Extract the [X, Y] coordinate from the center of the cell holding the provided text.  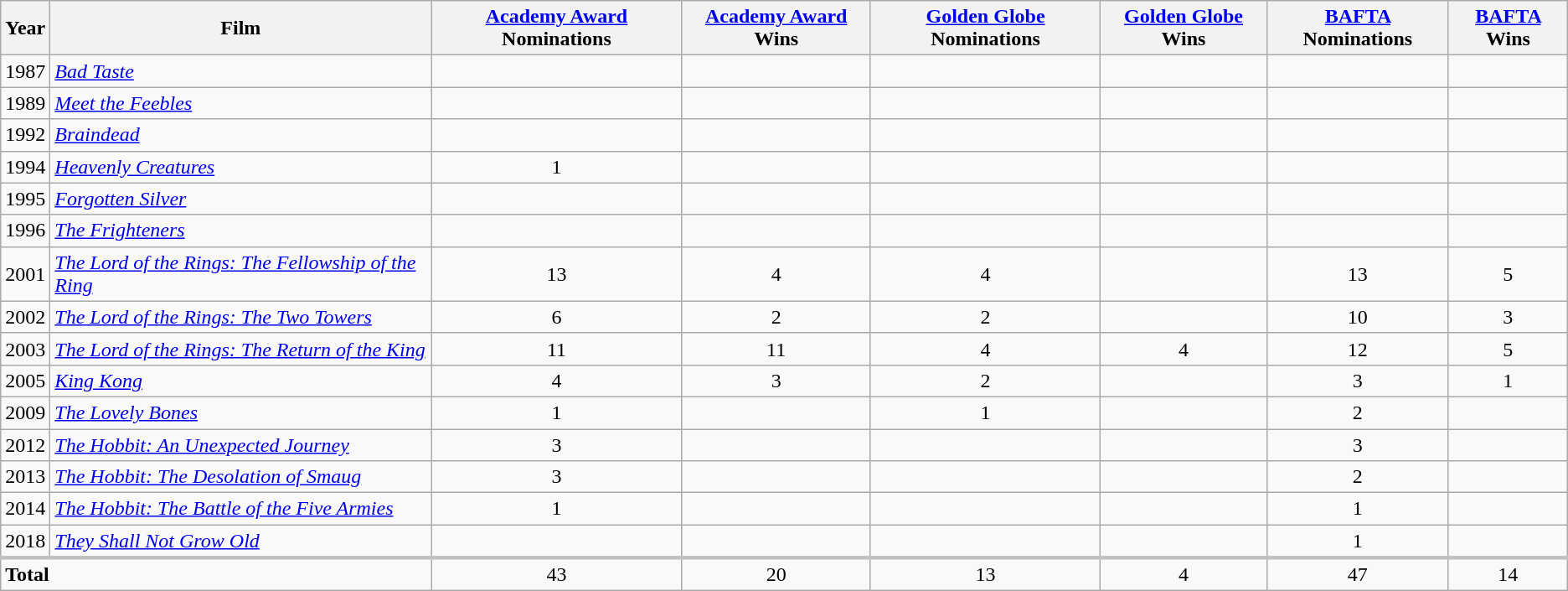
Heavenly Creatures [241, 167]
Academy Award Nominations [556, 29]
47 [1357, 574]
1996 [25, 231]
The Hobbit: The Battle of the Five Armies [241, 509]
Braindead [241, 135]
Golden Globe Nominations [985, 29]
2013 [25, 477]
43 [556, 574]
2012 [25, 445]
1995 [25, 199]
The Lord of the Rings: The Two Towers [241, 317]
2018 [25, 542]
Bad Taste [241, 71]
2009 [25, 412]
10 [1357, 317]
Golden Globe Wins [1184, 29]
6 [556, 317]
They Shall Not Grow Old [241, 542]
2002 [25, 317]
The Lord of the Rings: The Fellowship of the Ring [241, 273]
The Frighteners [241, 231]
12 [1357, 349]
2003 [25, 349]
BAFTA Wins [1508, 29]
King Kong [241, 381]
Academy Award Wins [776, 29]
Year [25, 29]
BAFTA Nominations [1357, 29]
2014 [25, 509]
The Hobbit: The Desolation of Smaug [241, 477]
2001 [25, 273]
20 [776, 574]
1987 [25, 71]
The Lovely Bones [241, 412]
The Hobbit: An Unexpected Journey [241, 445]
Forgotten Silver [241, 199]
2005 [25, 381]
Total [216, 574]
14 [1508, 574]
1994 [25, 167]
The Lord of the Rings: The Return of the King [241, 349]
1992 [25, 135]
1989 [25, 103]
Meet the Feebles [241, 103]
Film [241, 29]
